Scan for the cell matching the given text and deliver its (x, y) coordinate at center. 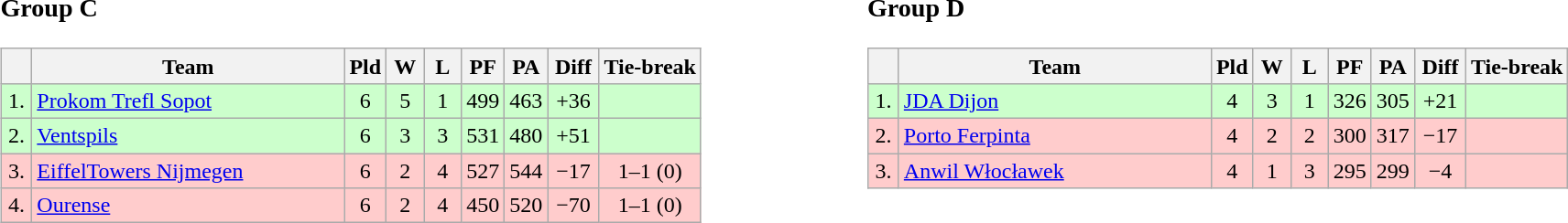
520 (526, 206)
300 (1350, 136)
480 (526, 136)
+36 (573, 101)
Anwil Włocławek (1055, 171)
450 (484, 206)
499 (484, 101)
Porto Ferpinta (1055, 136)
463 (526, 101)
527 (484, 171)
Ventspils (189, 136)
544 (526, 171)
299 (1392, 171)
EiffelTowers Nijmegen (189, 171)
−70 (573, 206)
Prokom Trefl Sopot (189, 101)
305 (1392, 101)
4. (16, 206)
Ourense (189, 206)
5 (405, 101)
JDA Dijon (1055, 101)
295 (1350, 171)
317 (1392, 136)
+51 (573, 136)
326 (1350, 101)
+21 (1440, 101)
−4 (1440, 171)
531 (484, 136)
